Return [X, Y] of the center of cell containing provided text 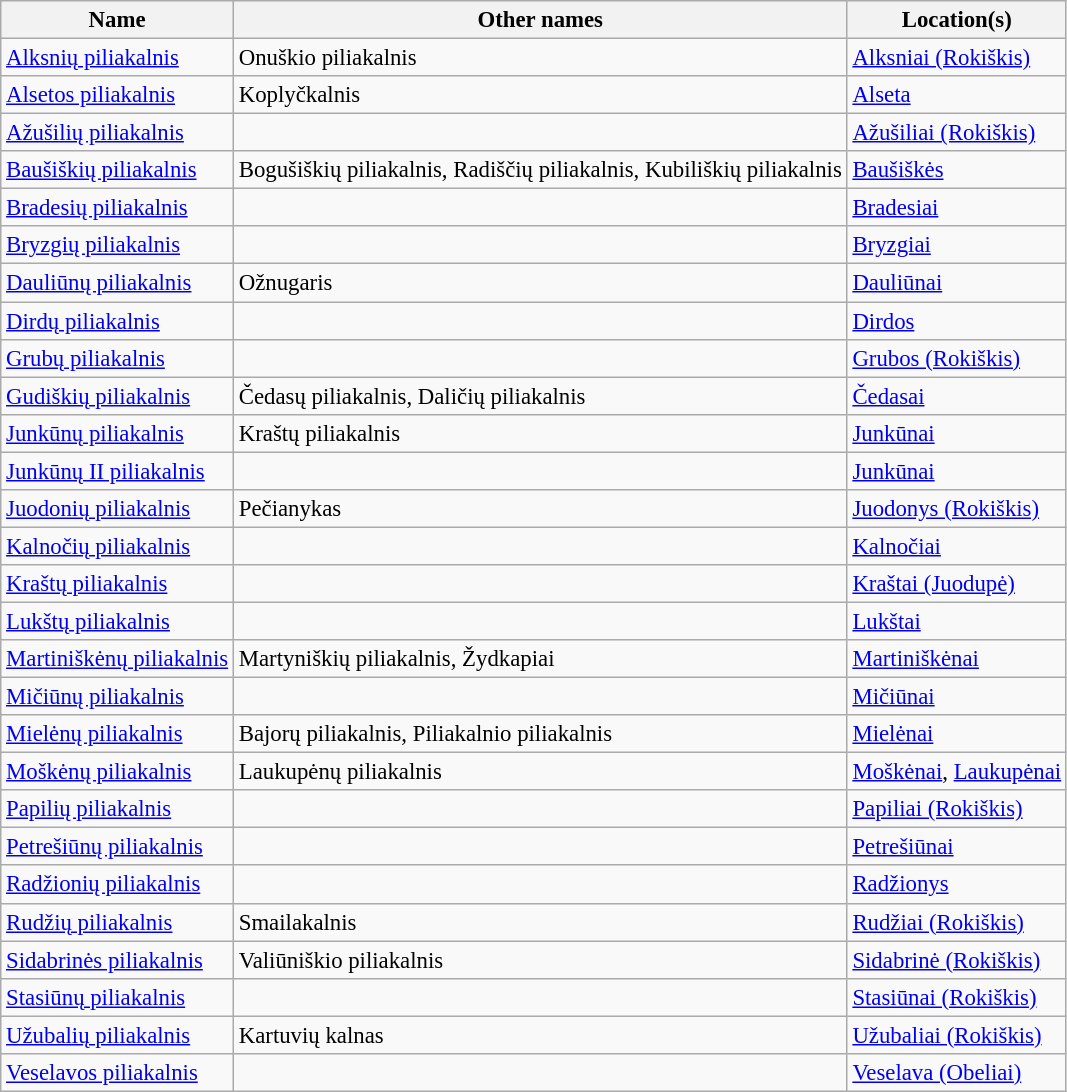
Sidabrinė (Rokiškis) [956, 960]
Junkūnų II piliakalnis [118, 471]
Bajorų piliakalnis, Piliakalnio piliakalnis [540, 734]
Moškėnų piliakalnis [118, 772]
Koplyčkalnis [540, 95]
Veselavos piliakalnis [118, 1073]
Stasiūnai (Rokiškis) [956, 997]
Kalnočiai [956, 546]
Čedasai [956, 396]
Petrešiūnų piliakalnis [118, 847]
Baušiškių piliakalnis [118, 170]
Alsetos piliakalnis [118, 95]
Name [118, 20]
Bogušiškių piliakalnis, Radiščių piliakalnis, Kubiliškių piliakalnis [540, 170]
Mičiūnai [956, 697]
Ažušilių piliakalnis [118, 133]
Junkūnų piliakalnis [118, 433]
Sidabrinės piliakalnis [118, 960]
Mičiūnų piliakalnis [118, 697]
Bryzgiai [956, 245]
Laukupėnų piliakalnis [540, 772]
Veselava (Obeliai) [956, 1073]
Juodonys (Rokiškis) [956, 509]
Mielėnai [956, 734]
Location(s) [956, 20]
Moškėnai, Laukupėnai [956, 772]
Rudžių piliakalnis [118, 922]
Užubaliai (Rokiškis) [956, 1035]
Bradesių piliakalnis [118, 208]
Martiniškėnai [956, 659]
Grubos (Rokiškis) [956, 358]
Rudžiai (Rokiškis) [956, 922]
Dirdos [956, 321]
Papilių piliakalnis [118, 809]
Lukštai [956, 621]
Ažušiliai (Rokiškis) [956, 133]
Baušiškės [956, 170]
Pečianykas [540, 509]
Kalnočių piliakalnis [118, 546]
Gudiškių piliakalnis [118, 396]
Dirdų piliakalnis [118, 321]
Kartuvių kalnas [540, 1035]
Kraštai (Juodupė) [956, 584]
Juodonių piliakalnis [118, 509]
Smailakalnis [540, 922]
Bradesiai [956, 208]
Onuškio piliakalnis [540, 58]
Alseta [956, 95]
Martiniškėnų piliakalnis [118, 659]
Papiliai (Rokiškis) [956, 809]
Alksnių piliakalnis [118, 58]
Alksniai (Rokiškis) [956, 58]
Dauliūnai [956, 283]
Martyniškių piliakalnis, Žydkapiai [540, 659]
Radžionių piliakalnis [118, 885]
Other names [540, 20]
Stasiūnų piliakalnis [118, 997]
Ožnugaris [540, 283]
Čedasų piliakalnis, Daličių piliakalnis [540, 396]
Užubalių piliakalnis [118, 1035]
Mielėnų piliakalnis [118, 734]
Grubų piliakalnis [118, 358]
Petrešiūnai [956, 847]
Bryzgių piliakalnis [118, 245]
Radžionys [956, 885]
Valiūniškio piliakalnis [540, 960]
Dauliūnų piliakalnis [118, 283]
Lukštų piliakalnis [118, 621]
